Find where the given text appears and provide that cell's center as [x, y] coordinate. 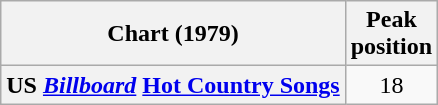
18 [391, 85]
Peakposition [391, 34]
Chart (1979) [173, 34]
US Billboard Hot Country Songs [173, 85]
